Search for the cell housing the specified text and yield its [X, Y] center coordinate. 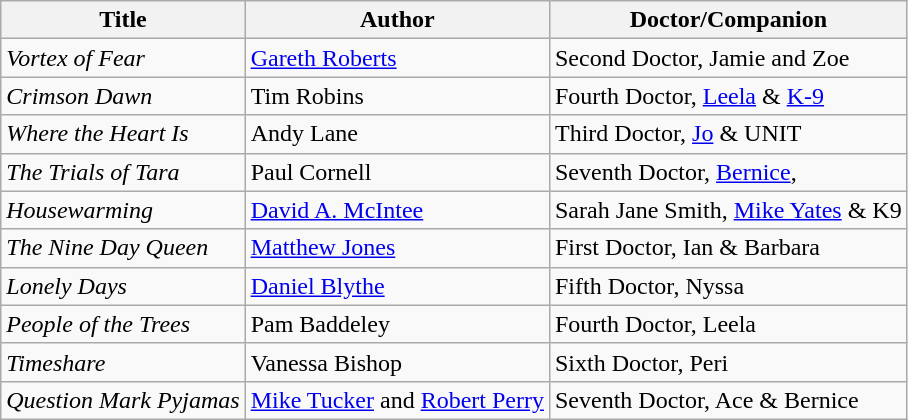
Question Mark Pyjamas [123, 400]
Vortex of Fear [123, 58]
Gareth Roberts [397, 58]
Mike Tucker and Robert Perry [397, 400]
Second Doctor, Jamie and Zoe [728, 58]
The Trials of Tara [123, 172]
Timeshare [123, 362]
Crimson Dawn [123, 96]
Fourth Doctor, Leela [728, 324]
Where the Heart Is [123, 134]
Matthew Jones [397, 248]
Seventh Doctor, Bernice, [728, 172]
The Nine Day Queen [123, 248]
Fourth Doctor, Leela & K-9 [728, 96]
Title [123, 20]
Third Doctor, Jo & UNIT [728, 134]
David A. McIntee [397, 210]
Andy Lane [397, 134]
Housewarming [123, 210]
Doctor/Companion [728, 20]
Daniel Blythe [397, 286]
Paul Cornell [397, 172]
Sixth Doctor, Peri [728, 362]
Tim Robins [397, 96]
People of the Trees [123, 324]
Pam Baddeley [397, 324]
First Doctor, Ian & Barbara [728, 248]
Fifth Doctor, Nyssa [728, 286]
Vanessa Bishop [397, 362]
Author [397, 20]
Seventh Doctor, Ace & Bernice [728, 400]
Lonely Days [123, 286]
Sarah Jane Smith, Mike Yates & K9 [728, 210]
